Scan for the cell matching the given text and deliver its [x, y] coordinate at center. 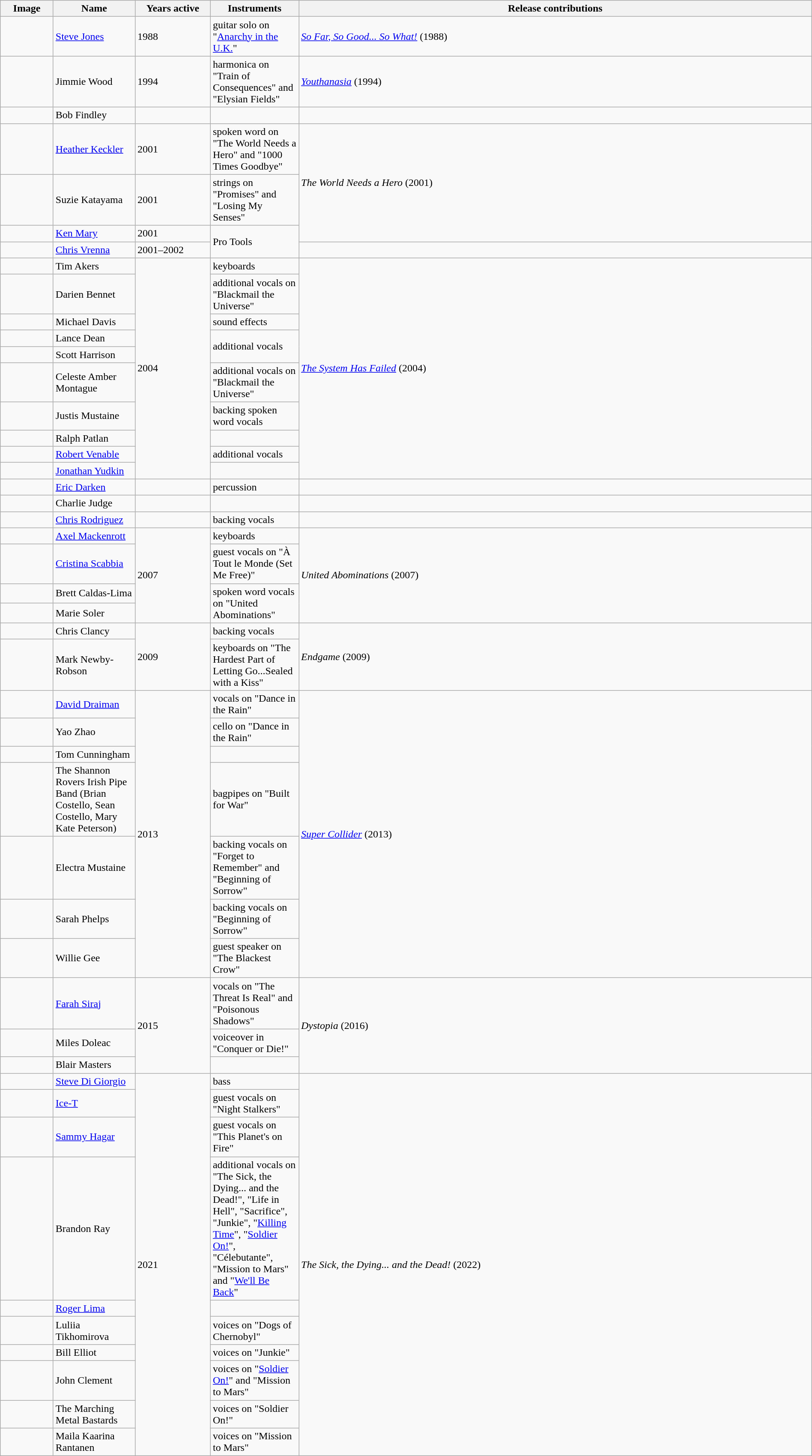
The Sick, the Dying... and the Dead! (2022) [555, 1265]
voices on "Soldier On!" [254, 1414]
backing spoken word vocals [254, 416]
spoken word on "The World Needs a Hero" and "1000 Times Goodbye" [254, 149]
The Shannon Rovers Irish Pipe Band (Brian Costello, Sean Costello, Mary Kate Peterson) [94, 799]
Heather Keckler [94, 149]
Release contributions [555, 9]
cello on "Dance in the Rain" [254, 732]
Justis Mustaine [94, 416]
bass [254, 1081]
Name [94, 9]
Image [27, 9]
Chris Clancy [94, 631]
The Marching Metal Bastards [94, 1414]
Celeste Amber Montague [94, 383]
Charlie Judge [94, 503]
guest speaker on "The Blackest Crow" [254, 958]
vocals on "The Threat Is Real" and "Poisonous Shadows" [254, 1003]
Cristina Scabbia [94, 564]
Youthanasia (1994) [555, 81]
2013 [173, 834]
Axel Mackenrott [94, 536]
Willie Gee [94, 958]
Chris Vrenna [94, 250]
Bob Findley [94, 115]
backing vocals on "Forget to Remember" and "Beginning of Sorrow" [254, 868]
vocals on "Dance in the Rain" [254, 704]
spoken word vocals on "United Abominations" [254, 603]
Dystopia (2016) [555, 1025]
voices on "Junkie" [254, 1352]
harmonica on "Train of Consequences" and "Elysian Fields" [254, 81]
United Abominations (2007) [555, 575]
voices on "Soldier On!" and "Mission to Mars" [254, 1380]
keyboards on "The Hardest Part of Letting Go...Sealed with a Kiss" [254, 665]
2001–2002 [173, 250]
Tim Akers [94, 266]
Mark Newby-Robson [94, 665]
Luliia Tikhomirova [94, 1330]
Scott Harrison [94, 354]
2021 [173, 1265]
Marie Soler [94, 613]
voices on "Dogs of Chernobyl" [254, 1330]
Maila Kaarina Rantanen [94, 1442]
Chris Rodriguez [94, 520]
Super Collider (2013) [555, 834]
Brett Caldas-Lima [94, 593]
backing vocals on "Beginning of Sorrow" [254, 919]
Endgame (2009) [555, 656]
Ice-T [94, 1103]
percussion [254, 487]
1994 [173, 81]
Ken Mary [94, 233]
guest vocals on "À Tout le Monde (Set Me Free)" [254, 564]
Steve Jones [94, 36]
Darien Bennet [94, 294]
guest vocals on "This Planet's on Fire" [254, 1137]
Lance Dean [94, 338]
guitar solo on "Anarchy in the U.K." [254, 36]
Miles Doleac [94, 1043]
Steve Di Giorgio [94, 1081]
The System Has Failed (2004) [555, 368]
Roger Lima [94, 1308]
Bill Elliot [94, 1352]
Ralph Patlan [94, 438]
Tom Cunningham [94, 754]
John Clement [94, 1380]
Instruments [254, 9]
Farah Siraj [94, 1003]
Electra Mustaine [94, 868]
Suzie Katayama [94, 200]
Yao Zhao [94, 732]
strings on "Promises" and "Losing My Senses" [254, 200]
Years active [173, 9]
Sarah Phelps [94, 919]
Jimmie Wood [94, 81]
Eric Darken [94, 487]
voiceover in "Conquer or Die!" [254, 1043]
So Far, So Good... So What! (1988) [555, 36]
bagpipes on "Built for War" [254, 799]
voices on "Mission to Mars" [254, 1442]
David Draiman [94, 704]
2009 [173, 656]
Jonathan Yudkin [94, 471]
The World Needs a Hero (2001) [555, 182]
Sammy Hagar [94, 1137]
Blair Masters [94, 1065]
Pro Tools [254, 242]
2004 [173, 368]
Michael Davis [94, 322]
sound effects [254, 322]
Robert Venable [94, 454]
2007 [173, 575]
1988 [173, 36]
Brandon Ray [94, 1229]
guest vocals on "Night Stalkers" [254, 1103]
2015 [173, 1025]
